For the text-containing cell, return its midpoint in (x, y) coordinate format. 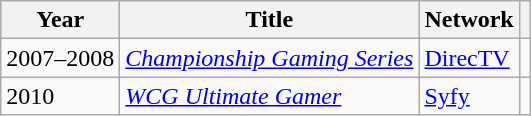
2007–2008 (60, 58)
WCG Ultimate Gamer (270, 96)
Championship Gaming Series (270, 58)
2010 (60, 96)
Title (270, 20)
DirecTV (469, 58)
Year (60, 20)
Network (469, 20)
Syfy (469, 96)
